Return the [X, Y] coordinate for the center point of the cell that contains the specified text.  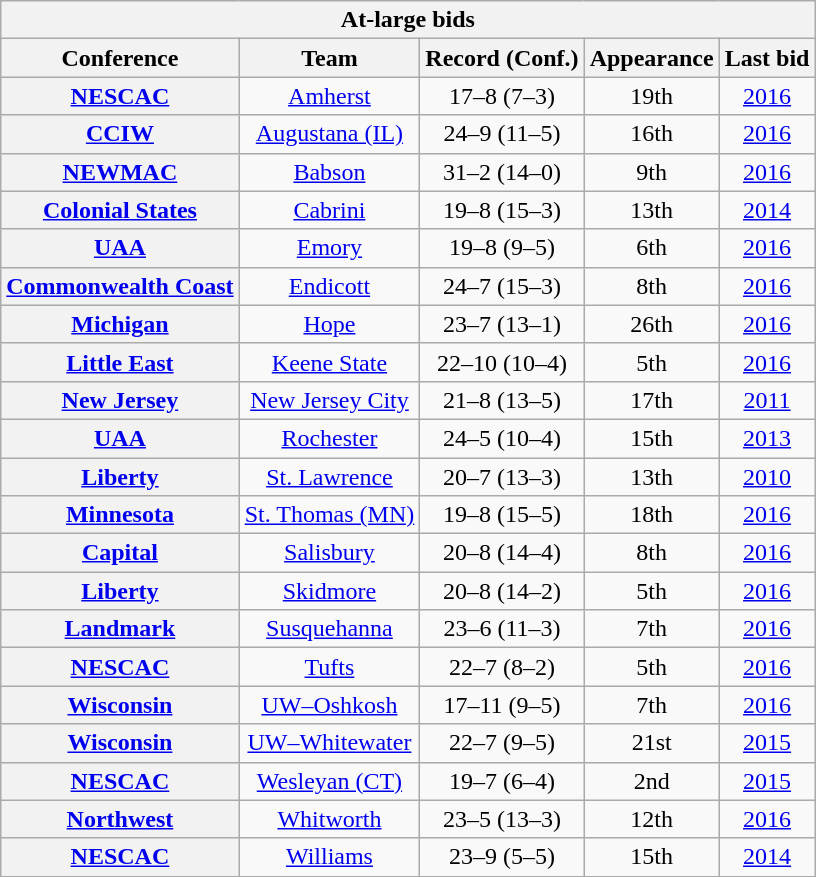
24–7 (15–3) [502, 286]
Last bid [767, 58]
Team [330, 58]
New Jersey City [330, 400]
Keene State [330, 362]
23–9 (5–5) [502, 857]
Little East [120, 362]
24–9 (11–5) [502, 134]
UW–Whitewater [330, 743]
Susquehanna [330, 629]
20–8 (14–2) [502, 591]
Salisbury [330, 553]
Michigan [120, 324]
21st [652, 743]
Amherst [330, 96]
19–8 (15–5) [502, 515]
31–2 (14–0) [502, 172]
Babson [330, 172]
20–8 (14–4) [502, 553]
17th [652, 400]
Northwest [120, 819]
Tufts [330, 667]
Rochester [330, 438]
26th [652, 324]
Whitworth [330, 819]
Williams [330, 857]
17–8 (7–3) [502, 96]
At-large bids [408, 20]
20–7 (13–3) [502, 477]
23–6 (11–3) [502, 629]
Appearance [652, 58]
22–7 (9–5) [502, 743]
17–11 (9–5) [502, 705]
23–7 (13–1) [502, 324]
Augustana (IL) [330, 134]
24–5 (10–4) [502, 438]
St. Thomas (MN) [330, 515]
Wesleyan (CT) [330, 781]
Conference [120, 58]
22–10 (10–4) [502, 362]
Emory [330, 248]
Commonwealth Coast [120, 286]
19th [652, 96]
St. Lawrence [330, 477]
21–8 (13–5) [502, 400]
2nd [652, 781]
Endicott [330, 286]
UW–Oshkosh [330, 705]
NEWMAC [120, 172]
New Jersey [120, 400]
23–5 (13–3) [502, 819]
2010 [767, 477]
Landmark [120, 629]
6th [652, 248]
19–7 (6–4) [502, 781]
Colonial States [120, 210]
Skidmore [330, 591]
9th [652, 172]
2013 [767, 438]
Minnesota [120, 515]
16th [652, 134]
22–7 (8–2) [502, 667]
18th [652, 515]
2011 [767, 400]
19–8 (15–3) [502, 210]
Record (Conf.) [502, 58]
19–8 (9–5) [502, 248]
CCIW [120, 134]
Capital [120, 553]
Cabrini [330, 210]
12th [652, 819]
Hope [330, 324]
